Locate the cell with the specified text and output its (x, y) center coordinate. 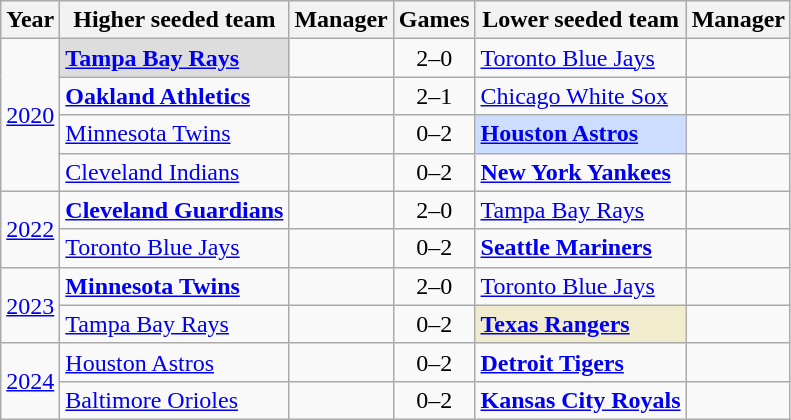
Lower seeded team (580, 20)
Chicago White Sox (580, 96)
Year (30, 20)
Kansas City Royals (580, 400)
Detroit Tigers (580, 362)
Texas Rangers (580, 324)
2022 (30, 229)
New York Yankees (580, 172)
2024 (30, 381)
2023 (30, 305)
Seattle Mariners (580, 248)
Oakland Athletics (174, 96)
2020 (30, 115)
Baltimore Orioles (174, 400)
Cleveland Indians (174, 172)
Cleveland Guardians (174, 210)
2–1 (434, 96)
Higher seeded team (174, 20)
Games (434, 20)
